Detect which cell encompasses the target text, then output its [X, Y] center coordinate. 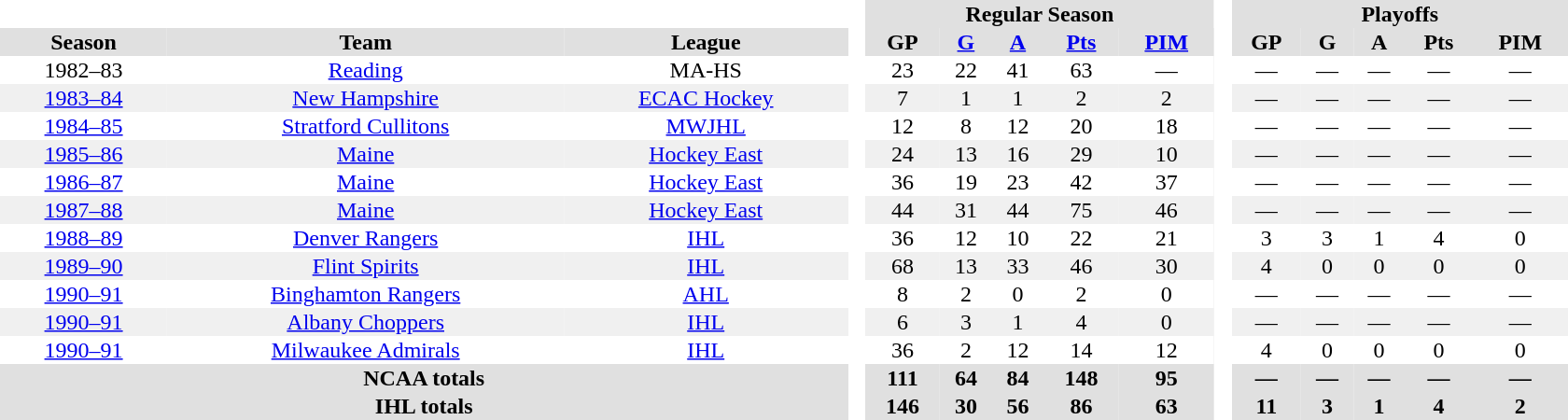
1989–90 [84, 266]
68 [903, 266]
84 [1018, 378]
29 [1081, 154]
Albany Choppers [366, 322]
11 [1266, 406]
31 [966, 210]
6 [903, 322]
20 [1081, 126]
New Hampshire [366, 98]
24 [903, 154]
1984–85 [84, 126]
IHL totals [424, 406]
7 [903, 98]
1983–84 [84, 98]
1985–86 [84, 154]
1987–88 [84, 210]
146 [903, 406]
Regular Season [1040, 14]
56 [1018, 406]
Team [366, 42]
75 [1081, 210]
21 [1167, 238]
37 [1167, 182]
33 [1018, 266]
1988–89 [84, 238]
League [706, 42]
42 [1081, 182]
Milwaukee Admirals [366, 350]
NCAA totals [424, 378]
95 [1167, 378]
1982–83 [84, 70]
86 [1081, 406]
Binghamton Rangers [366, 294]
Season [84, 42]
Flint Spirits [366, 266]
148 [1081, 378]
ECAC Hockey [706, 98]
Reading [366, 70]
MA-HS [706, 70]
41 [1018, 70]
64 [966, 378]
Playoffs [1400, 14]
111 [903, 378]
Denver Rangers [366, 238]
MWJHL [706, 126]
1986–87 [84, 182]
14 [1081, 350]
19 [966, 182]
AHL [706, 294]
18 [1167, 126]
16 [1018, 154]
Stratford Cullitons [366, 126]
